Output the (x, y) coordinate of the center of the cell containing the given text.  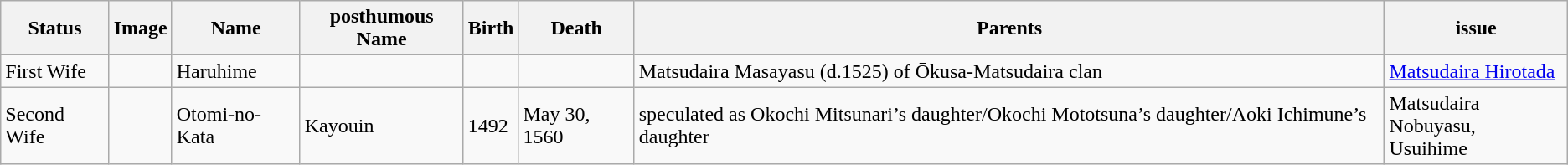
Second Wife (55, 126)
Status (55, 28)
Matsudaira Nobuyasu,Usuihime (1476, 126)
issue (1476, 28)
Image (141, 28)
First Wife (55, 71)
speculated as Okochi Mitsunari’s daughter/Okochi Mototsuna’s daughter/Aoki Ichimune’s daughter (1009, 126)
Haruhime (236, 71)
Name (236, 28)
1492 (491, 126)
Death (576, 28)
Matsudaira Hirotada (1476, 71)
posthumous Name (382, 28)
Otomi-no-Kata (236, 126)
Matsudaira Masayasu (d.1525) of Ōkusa-Matsudaira clan (1009, 71)
May 30, 1560 (576, 126)
Parents (1009, 28)
Birth (491, 28)
Kayouin (382, 126)
